Locate the cell with the specified text and output its [x, y] center coordinate. 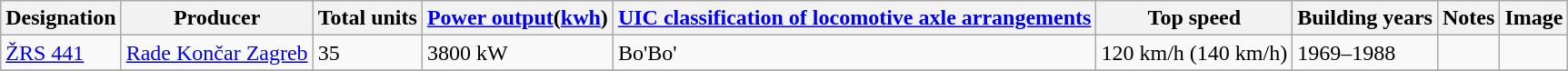
Power output(kwh) [517, 18]
1969–1988 [1365, 53]
120 km/h (140 km/h) [1194, 53]
Bo'Bo' [854, 53]
Notes [1468, 18]
3800 kW [517, 53]
35 [367, 53]
Image [1534, 18]
UIC classification of locomotive axle arrangements [854, 18]
Producer [216, 18]
ŽRS 441 [61, 53]
Total units [367, 18]
Top speed [1194, 18]
Designation [61, 18]
Rade Končar Zagreb [216, 53]
Building years [1365, 18]
